Scan for the cell matching the given text and deliver its (x, y) coordinate at center. 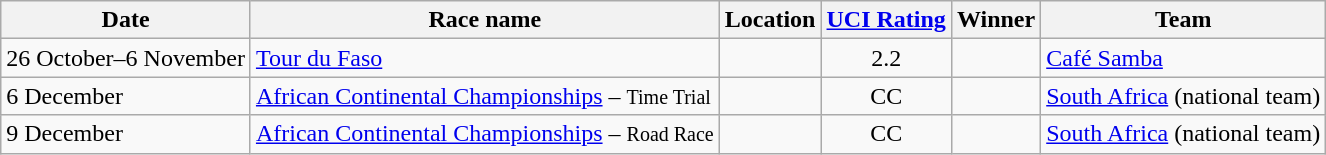
African Continental Championships – Time Trial (484, 96)
Tour du Faso (484, 58)
26 October–6 November (126, 58)
UCI Rating (886, 20)
Café Samba (1184, 58)
Winner (996, 20)
Team (1184, 20)
6 December (126, 96)
Race name (484, 20)
Location (770, 20)
9 December (126, 134)
African Continental Championships – Road Race (484, 134)
2.2 (886, 58)
Date (126, 20)
